Determine the [x, y] coordinate at the center of the cell enclosing the given text.  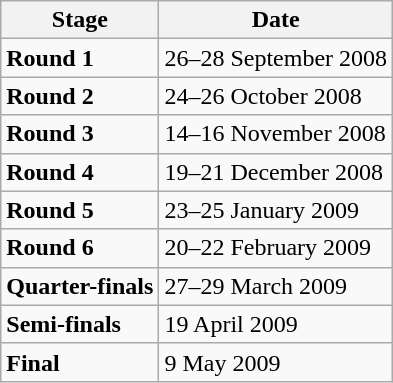
14–16 November 2008 [276, 134]
Stage [80, 20]
Semi-finals [80, 324]
19 April 2009 [276, 324]
Round 1 [80, 58]
Round 2 [80, 96]
23–25 January 2009 [276, 210]
19–21 December 2008 [276, 172]
24–26 October 2008 [276, 96]
Date [276, 20]
Quarter-finals [80, 286]
Final [80, 362]
Round 3 [80, 134]
Round 5 [80, 210]
20–22 February 2009 [276, 248]
Round 4 [80, 172]
Round 6 [80, 248]
9 May 2009 [276, 362]
27–29 March 2009 [276, 286]
26–28 September 2008 [276, 58]
